From the cell containing the given text, extract its center point as (X, Y) coordinate. 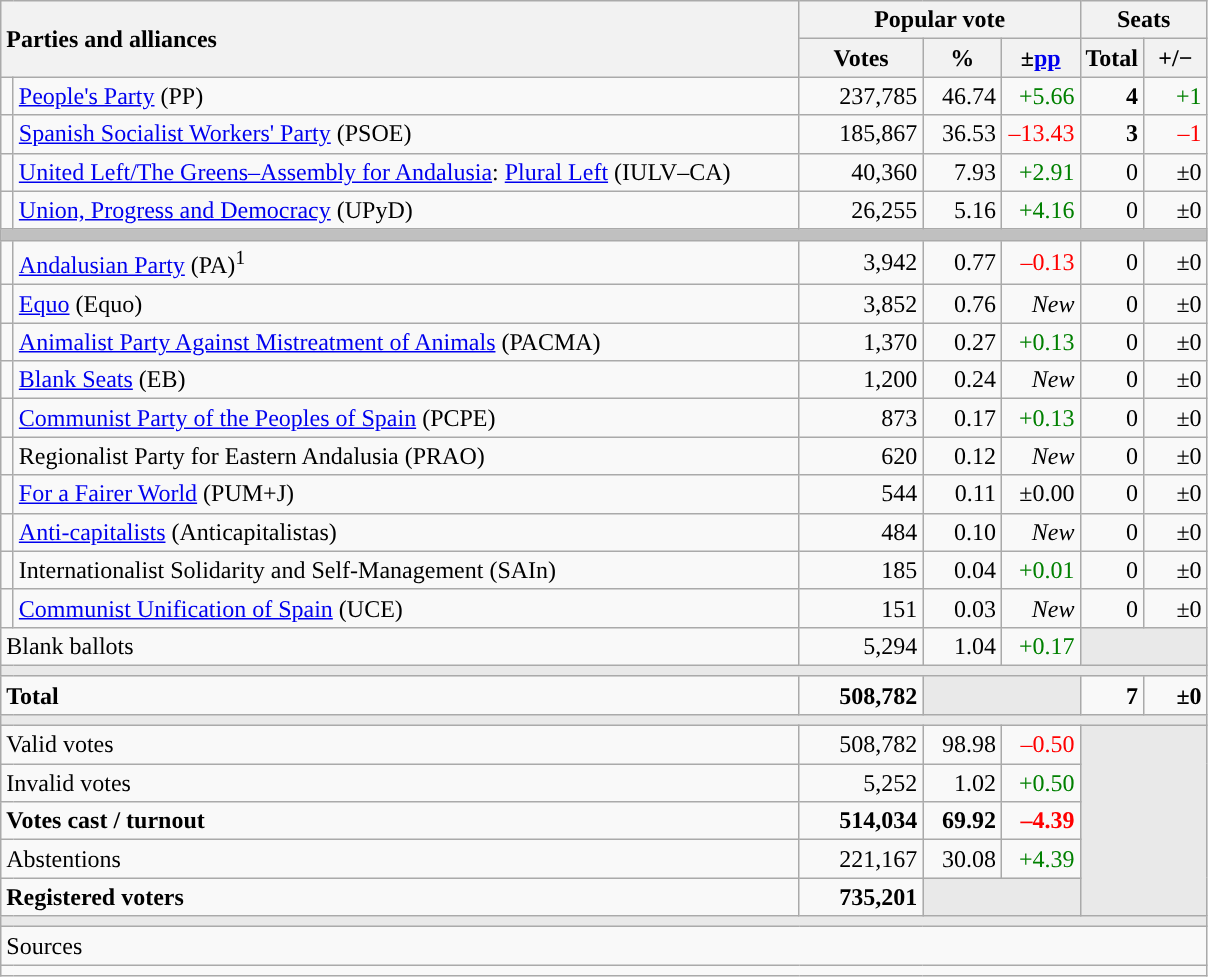
1.04 (962, 646)
For a Fairer World (PUM+J) (406, 494)
–1 (1176, 134)
620 (861, 456)
±pp (1040, 58)
237,785 (861, 96)
Union, Progress and Democracy (UPyD) (406, 210)
Parties and alliances (400, 39)
±0.00 (1040, 494)
3,852 (861, 304)
3 (1112, 134)
+1 (1176, 96)
+4.16 (1040, 210)
514,034 (861, 821)
People's Party (PP) (406, 96)
873 (861, 418)
484 (861, 532)
0.11 (962, 494)
5.16 (962, 210)
% (962, 58)
+5.66 (1040, 96)
Equo (Equo) (406, 304)
Andalusian Party (PA)1 (406, 262)
United Left/The Greens–Assembly for Andalusia: Plural Left (IULV–CA) (406, 172)
221,167 (861, 859)
3,942 (861, 262)
1.02 (962, 783)
185 (861, 570)
0.12 (962, 456)
Communist Party of the Peoples of Spain (PCPE) (406, 418)
0.10 (962, 532)
Sources (604, 946)
0.24 (962, 380)
Invalid votes (400, 783)
Spanish Socialist Workers' Party (PSOE) (406, 134)
Blank Seats (EB) (406, 380)
5,294 (861, 646)
40,360 (861, 172)
+/− (1176, 58)
30.08 (962, 859)
Votes cast / turnout (400, 821)
Votes (861, 58)
1,200 (861, 380)
0.03 (962, 608)
69.92 (962, 821)
4 (1112, 96)
–13.43 (1040, 134)
Internationalist Solidarity and Self-Management (SAIn) (406, 570)
98.98 (962, 745)
–0.13 (1040, 262)
Valid votes (400, 745)
7.93 (962, 172)
0.04 (962, 570)
+0.01 (1040, 570)
Blank ballots (400, 646)
0.77 (962, 262)
Abstentions (400, 859)
7 (1112, 695)
544 (861, 494)
735,201 (861, 897)
Regionalist Party for Eastern Andalusia (PRAO) (406, 456)
36.53 (962, 134)
+2.91 (1040, 172)
1,370 (861, 342)
Seats (1144, 20)
Anti-capitalists (Anticapitalistas) (406, 532)
–0.50 (1040, 745)
5,252 (861, 783)
185,867 (861, 134)
+4.39 (1040, 859)
+0.50 (1040, 783)
0.17 (962, 418)
26,255 (861, 210)
Popular vote (940, 20)
–4.39 (1040, 821)
0.27 (962, 342)
+0.17 (1040, 646)
46.74 (962, 96)
151 (861, 608)
Registered voters (400, 897)
0.76 (962, 304)
Animalist Party Against Mistreatment of Animals (PACMA) (406, 342)
Communist Unification of Spain (UCE) (406, 608)
